Output the (x, y) coordinate of the center of the cell containing the given text.  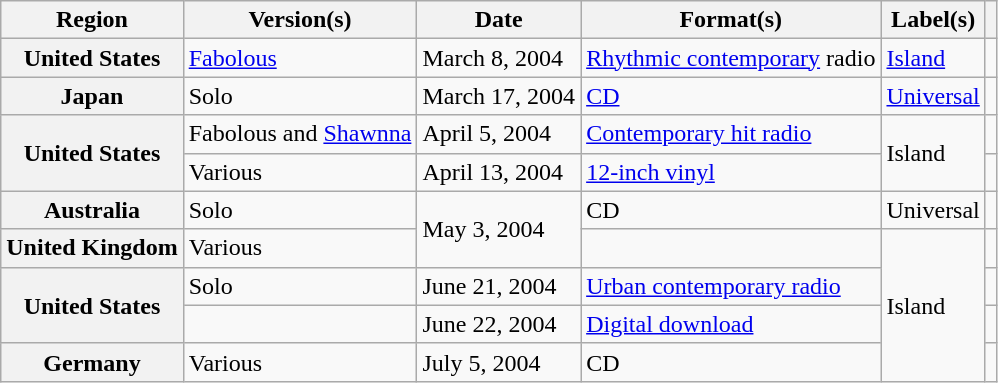
Digital download (731, 324)
April 5, 2004 (499, 134)
Region (92, 20)
Format(s) (731, 20)
May 3, 2004 (499, 229)
Date (499, 20)
July 5, 2004 (499, 362)
June 21, 2004 (499, 286)
March 8, 2004 (499, 58)
Japan (92, 96)
Fabolous and Shawnna (300, 134)
April 13, 2004 (499, 172)
June 22, 2004 (499, 324)
12-inch vinyl (731, 172)
Germany (92, 362)
Fabolous (300, 58)
Label(s) (933, 20)
Australia (92, 210)
Version(s) (300, 20)
Urban contemporary radio (731, 286)
March 17, 2004 (499, 96)
Rhythmic contemporary radio (731, 58)
Contemporary hit radio (731, 134)
United Kingdom (92, 248)
